Return (x, y) of the center of cell containing provided text 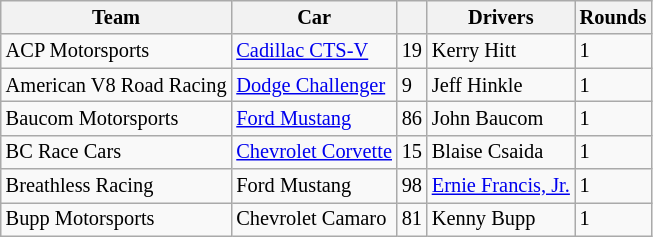
Chevrolet Camaro (314, 219)
19 (412, 51)
American V8 Road Racing (116, 85)
BC Race Cars (116, 152)
Kenny Bupp (501, 219)
ACP Motorsports (116, 51)
98 (412, 186)
Ernie Francis, Jr. (501, 186)
Baucom Motorsports (116, 118)
Jeff Hinkle (501, 85)
Car (314, 17)
15 (412, 152)
Drivers (501, 17)
Breathless Racing (116, 186)
81 (412, 219)
Dodge Challenger (314, 85)
9 (412, 85)
John Baucom (501, 118)
86 (412, 118)
Blaise Csaida (501, 152)
Cadillac CTS-V (314, 51)
Team (116, 17)
Rounds (614, 17)
Kerry Hitt (501, 51)
Bupp Motorsports (116, 219)
Chevrolet Corvette (314, 152)
